Return the (x, y) coordinate for the center point of the cell that contains the specified text.  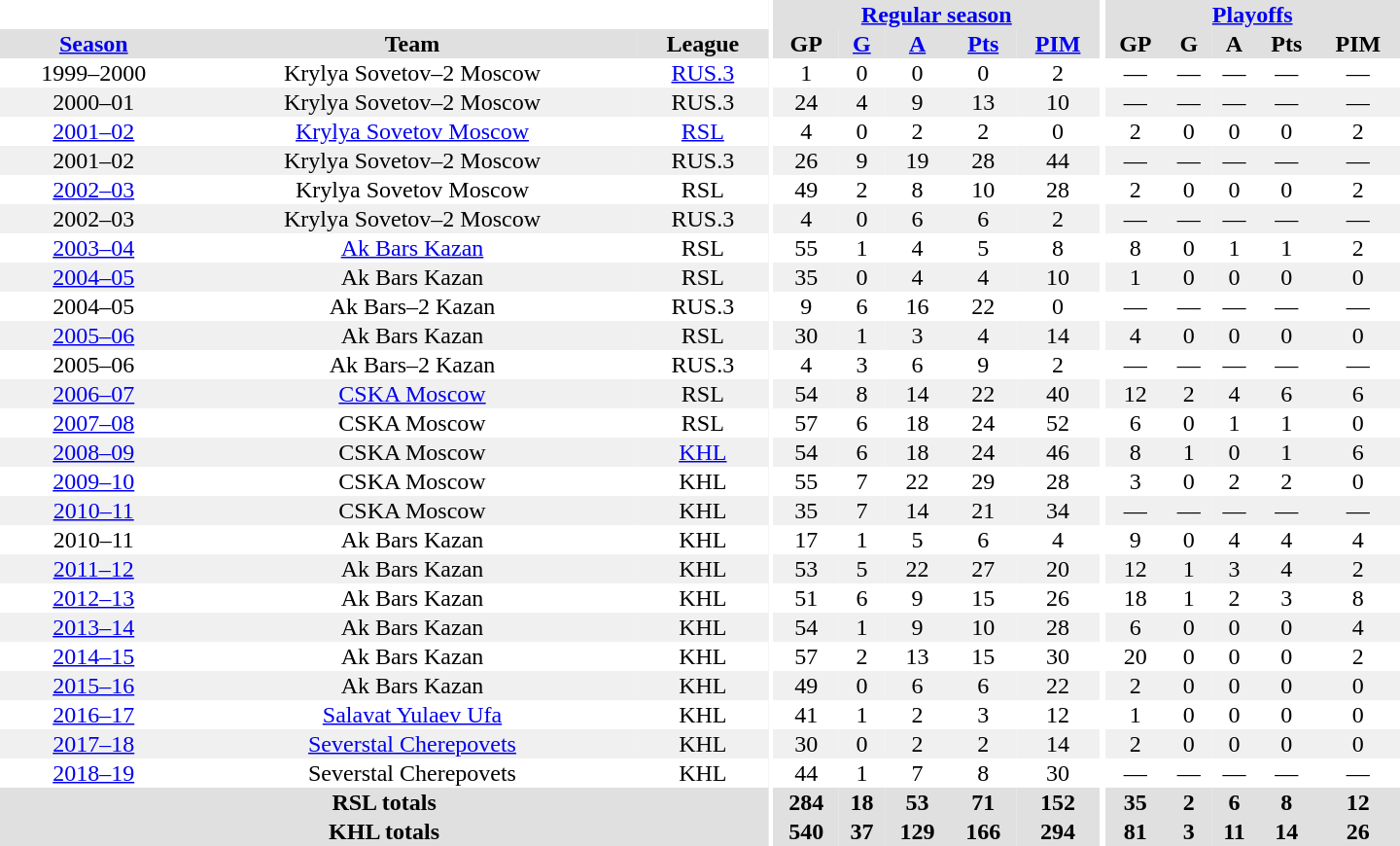
52 (1058, 423)
KHL totals (384, 831)
40 (1058, 394)
1999–2000 (93, 73)
27 (983, 569)
2011–12 (93, 569)
37 (861, 831)
540 (806, 831)
2000–01 (93, 102)
2006–07 (93, 394)
2009–10 (93, 481)
29 (983, 481)
2017–18 (93, 744)
2016–17 (93, 715)
2012–13 (93, 598)
2015–16 (93, 686)
Regular season (936, 15)
2014–15 (93, 656)
2007–08 (93, 423)
17 (806, 540)
Season (93, 44)
71 (983, 802)
11 (1235, 831)
2013–14 (93, 627)
129 (918, 831)
2003–04 (93, 248)
Team (412, 44)
19 (918, 160)
46 (1058, 452)
Salavat Yulaev Ufa (412, 715)
152 (1058, 802)
2018–19 (93, 773)
51 (806, 598)
34 (1058, 511)
League (704, 44)
284 (806, 802)
166 (983, 831)
81 (1136, 831)
21 (983, 511)
294 (1058, 831)
41 (806, 715)
Playoffs (1252, 15)
16 (918, 306)
2008–09 (93, 452)
RSL totals (384, 802)
